Identify which cell holds the provided text, then report its [x, y] central coordinate. 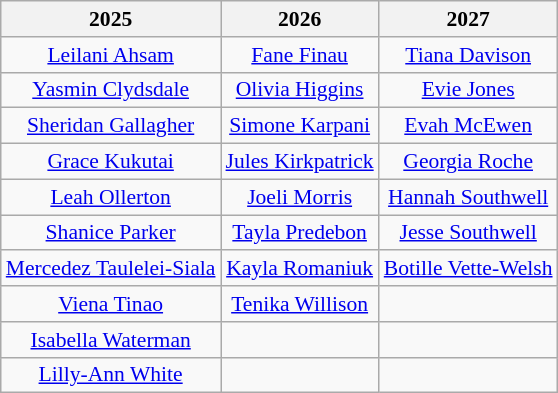
Leilani Ahsam [111, 55]
Simone Karpani [300, 126]
Jesse Southwell [468, 233]
Olivia Higgins [300, 90]
Evie Jones [468, 90]
Shanice Parker [111, 233]
Hannah Southwell [468, 197]
Tiana Davison [468, 55]
Tenika Willison [300, 304]
Fane Finau [300, 55]
Joeli Morris [300, 197]
Viena Tinao [111, 304]
Lilly-Ann White [111, 375]
Tayla Predebon [300, 233]
2026 [300, 19]
Grace Kukutai [111, 162]
2025 [111, 19]
Isabella Waterman [111, 340]
Mercedez Taulelei-Siala [111, 269]
Botille Vette-Welsh [468, 269]
Kayla Romaniuk [300, 269]
2027 [468, 19]
Evah McEwen [468, 126]
Georgia Roche [468, 162]
Jules Kirkpatrick [300, 162]
Leah Ollerton [111, 197]
Sheridan Gallagher [111, 126]
Yasmin Clydsdale [111, 90]
